Return [X, Y] of the center of cell containing provided text 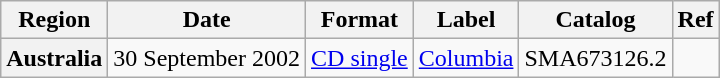
CD single [360, 58]
Australia [54, 58]
Columbia [466, 58]
30 September 2002 [207, 58]
Region [54, 20]
Date [207, 20]
Format [360, 20]
Ref [696, 20]
SMA673126.2 [596, 58]
Label [466, 20]
Catalog [596, 20]
